Locate the cell with the specified text and output its [x, y] center coordinate. 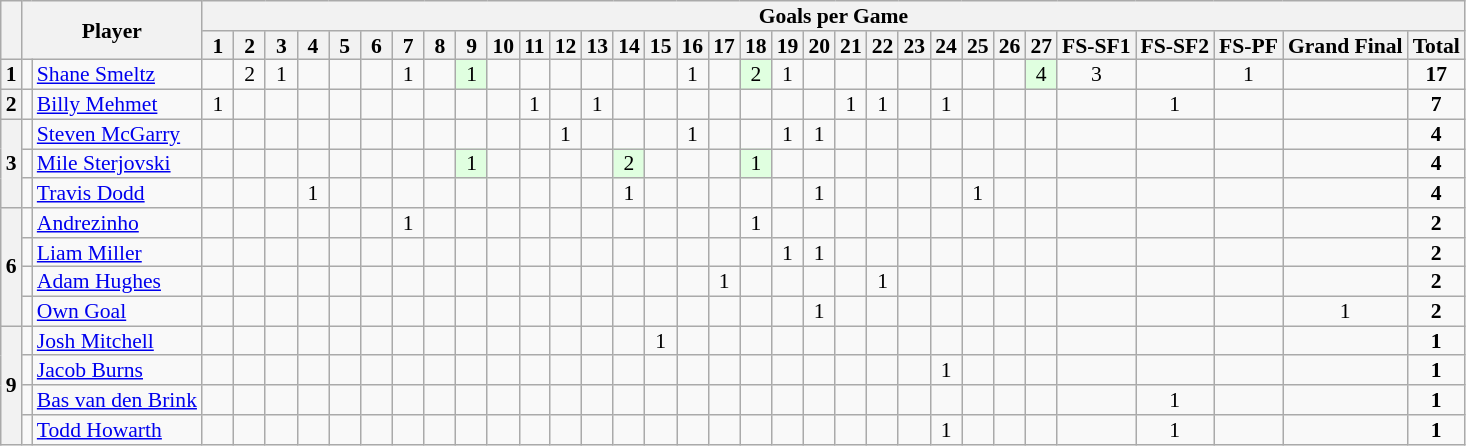
Josh Mitchell [117, 341]
Player [112, 30]
23 [914, 46]
20 [819, 46]
15 [661, 46]
Goals per Game [834, 16]
Mile Sterjovski [117, 164]
19 [788, 46]
22 [883, 46]
18 [756, 46]
Travis Dodd [117, 193]
Bas van den Brink [117, 400]
14 [629, 46]
FS-PF [1248, 46]
24 [946, 46]
Billy Mehmet [117, 105]
26 [1010, 46]
16 [692, 46]
11 [534, 46]
FS-SF1 [1096, 46]
27 [1041, 46]
10 [503, 46]
FS-SF2 [1175, 46]
5 [345, 46]
8 [440, 46]
Adam Hughes [117, 282]
Todd Howarth [117, 430]
Steven McGarry [117, 134]
13 [597, 46]
12 [566, 46]
25 [978, 46]
Grand Final [1346, 46]
Own Goal [117, 312]
21 [851, 46]
Andrezinho [117, 223]
Jacob Burns [117, 371]
Shane Smeltz [117, 75]
Total [1436, 46]
Liam Miller [117, 253]
